Scan for the cell matching the given text and deliver its (X, Y) coordinate at center. 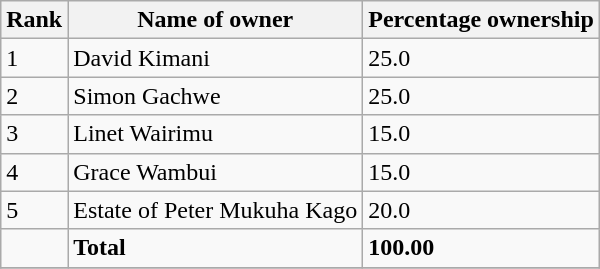
Linet Wairimu (216, 134)
Name of owner (216, 20)
Simon Gachwe (216, 96)
2 (34, 96)
Total (216, 248)
4 (34, 172)
Percentage ownership (482, 20)
Grace Wambui (216, 172)
Estate of Peter Mukuha Kago (216, 210)
3 (34, 134)
5 (34, 210)
David Kimani (216, 58)
1 (34, 58)
Rank (34, 20)
100.00 (482, 248)
20.0 (482, 210)
